Pinpoint the cell where the given text exists, returning its [X, Y] midpoint coordinate. 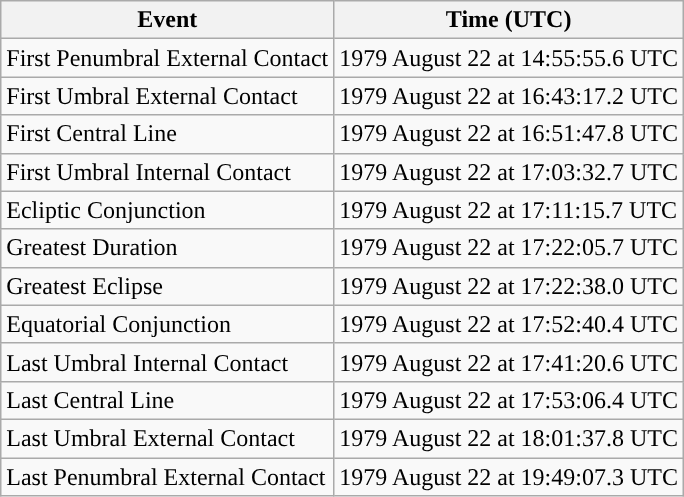
1979 August 22 at 16:51:47.8 UTC [509, 134]
1979 August 22 at 17:11:15.7 UTC [509, 210]
Last Penumbral External Contact [168, 477]
1979 August 22 at 18:01:37.8 UTC [509, 438]
1979 August 22 at 17:22:38.0 UTC [509, 286]
1979 August 22 at 17:22:05.7 UTC [509, 248]
1979 August 22 at 17:52:40.4 UTC [509, 324]
Last Umbral Internal Contact [168, 362]
1979 August 22 at 17:53:06.4 UTC [509, 400]
Greatest Duration [168, 248]
1979 August 22 at 19:49:07.3 UTC [509, 477]
First Umbral Internal Contact [168, 172]
1979 August 22 at 17:41:20.6 UTC [509, 362]
Event [168, 20]
Time (UTC) [509, 20]
Greatest Eclipse [168, 286]
First Umbral External Contact [168, 96]
Last Umbral External Contact [168, 438]
First Penumbral External Contact [168, 58]
Last Central Line [168, 400]
Equatorial Conjunction [168, 324]
Ecliptic Conjunction [168, 210]
First Central Line [168, 134]
1979 August 22 at 14:55:55.6 UTC [509, 58]
1979 August 22 at 16:43:17.2 UTC [509, 96]
1979 August 22 at 17:03:32.7 UTC [509, 172]
